Detect which cell encompasses the target text, then output its [x, y] center coordinate. 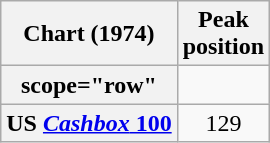
US Cashbox 100 [89, 123]
Chart (1974) [89, 34]
scope="row" [89, 85]
Peakposition [223, 34]
129 [223, 123]
